Identify which cell holds the provided text, then report its (x, y) central coordinate. 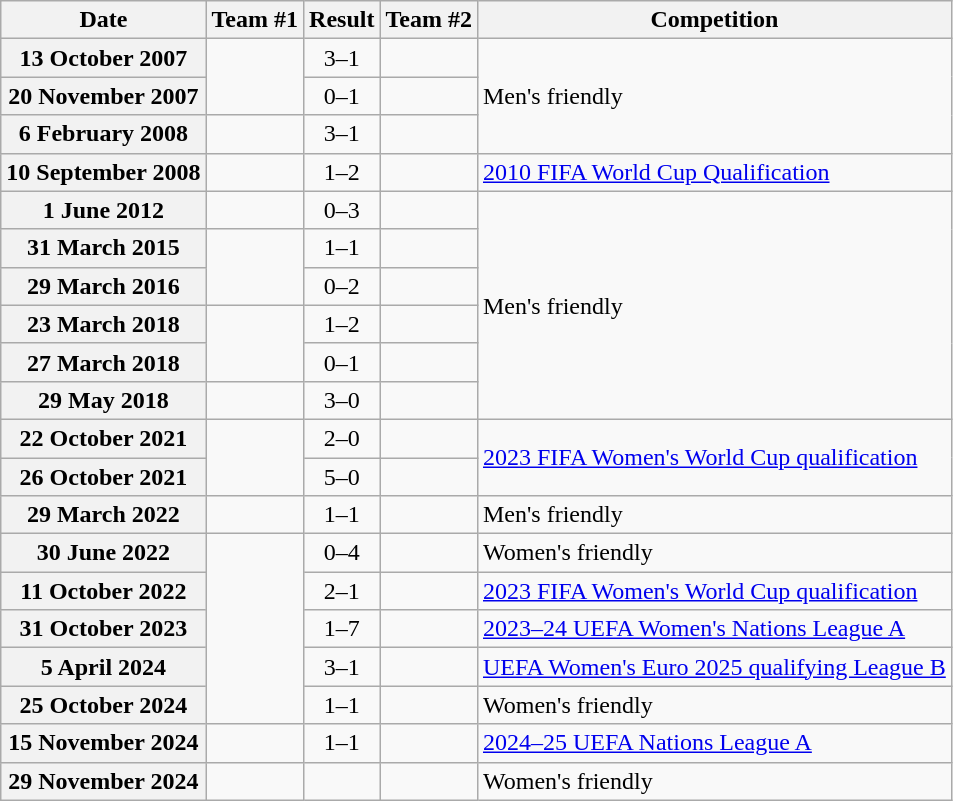
20 November 2007 (104, 96)
Team #1 (255, 20)
Date (104, 20)
0–2 (342, 286)
0–4 (342, 553)
22 October 2021 (104, 438)
23 March 2018 (104, 324)
29 March 2016 (104, 286)
29 November 2024 (104, 781)
2023–24 UEFA Women's Nations League A (714, 629)
29 March 2022 (104, 515)
10 September 2008 (104, 172)
Result (342, 20)
Competition (714, 20)
1–7 (342, 629)
Team #2 (429, 20)
30 June 2022 (104, 553)
26 October 2021 (104, 477)
15 November 2024 (104, 743)
2010 FIFA World Cup Qualification (714, 172)
6 February 2008 (104, 134)
1 June 2012 (104, 210)
5 April 2024 (104, 667)
2024–25 UEFA Nations League A (714, 743)
2–0 (342, 438)
5–0 (342, 477)
11 October 2022 (104, 591)
25 October 2024 (104, 705)
3–0 (342, 400)
31 March 2015 (104, 248)
13 October 2007 (104, 58)
UEFA Women's Euro 2025 qualifying League B (714, 667)
27 March 2018 (104, 362)
2–1 (342, 591)
31 October 2023 (104, 629)
29 May 2018 (104, 400)
0–3 (342, 210)
